Locate the cell with the specified text and output its [x, y] center coordinate. 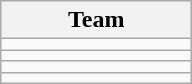
Team [96, 20]
